For the text-containing cell, return its midpoint in (x, y) coordinate format. 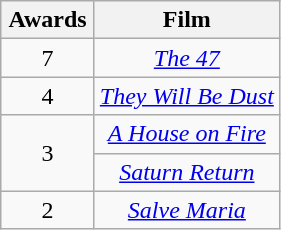
Saturn Return (186, 172)
7 (48, 58)
4 (48, 96)
The 47 (186, 58)
Salve Maria (186, 210)
Film (186, 20)
They Will Be Dust (186, 96)
A House on Fire (186, 134)
3 (48, 153)
Awards (48, 20)
2 (48, 210)
